Provide the (x, y) coordinate of the cell's center where the given text is located.  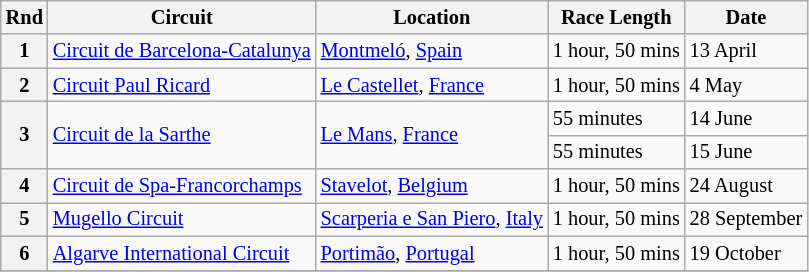
3 (24, 134)
Circuit Paul Ricard (182, 85)
Le Castellet, France (432, 85)
14 June (746, 118)
Circuit de la Sarthe (182, 134)
Algarve International Circuit (182, 253)
Scarperia e San Piero, Italy (432, 219)
Portimão, Portugal (432, 253)
13 April (746, 51)
28 September (746, 219)
Date (746, 17)
Le Mans, France (432, 134)
6 (24, 253)
Mugello Circuit (182, 219)
24 August (746, 186)
Montmeló, Spain (432, 51)
Race Length (616, 17)
Stavelot, Belgium (432, 186)
Location (432, 17)
Rnd (24, 17)
Circuit de Spa-Francorchamps (182, 186)
5 (24, 219)
15 June (746, 152)
4 (24, 186)
1 (24, 51)
19 October (746, 253)
Circuit (182, 17)
4 May (746, 85)
2 (24, 85)
Circuit de Barcelona-Catalunya (182, 51)
